Extract the [x, y] coordinate from the center of the cell holding the provided text.  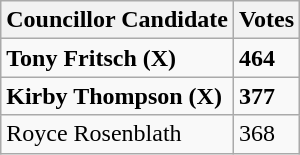
377 [266, 96]
464 [266, 58]
Royce Rosenblath [118, 134]
Votes [266, 20]
Tony Fritsch (X) [118, 58]
Councillor Candidate [118, 20]
Kirby Thompson (X) [118, 96]
368 [266, 134]
